Detect which cell encompasses the target text, then output its (x, y) center coordinate. 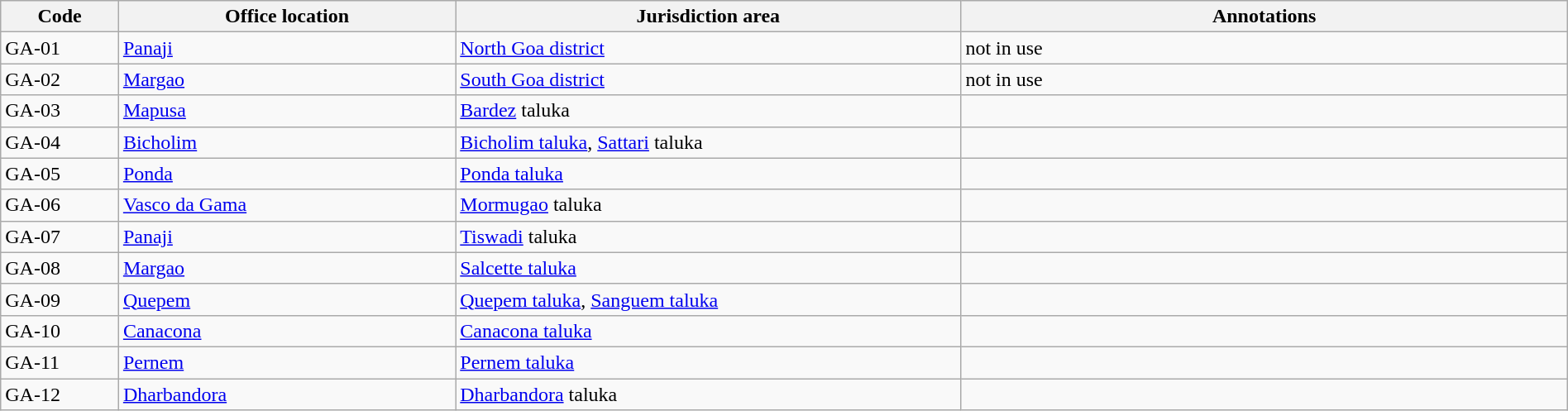
GA-11 (60, 362)
Mapusa (286, 111)
GA-05 (60, 174)
GA-06 (60, 205)
Annotations (1264, 17)
Bardez taluka (708, 111)
Pernem taluka (708, 362)
GA-04 (60, 142)
Dharbandora taluka (708, 394)
GA-08 (60, 268)
Office location (286, 17)
Ponda taluka (708, 174)
Bicholim (286, 142)
Canacona taluka (708, 331)
Pernem (286, 362)
GA-02 (60, 79)
GA-09 (60, 299)
Salcette taluka (708, 268)
GA-03 (60, 111)
Quepem taluka, Sanguem taluka (708, 299)
Code (60, 17)
Tiswadi taluka (708, 237)
GA-07 (60, 237)
GA-10 (60, 331)
North Goa district (708, 48)
GA-01 (60, 48)
GA-12 (60, 394)
Bicholim taluka, Sattari taluka (708, 142)
Canacona (286, 331)
South Goa district (708, 79)
Ponda (286, 174)
Vasco da Gama (286, 205)
Mormugao taluka (708, 205)
Dharbandora (286, 394)
Quepem (286, 299)
Jurisdiction area (708, 17)
